Return [x, y] of the center of cell containing provided text 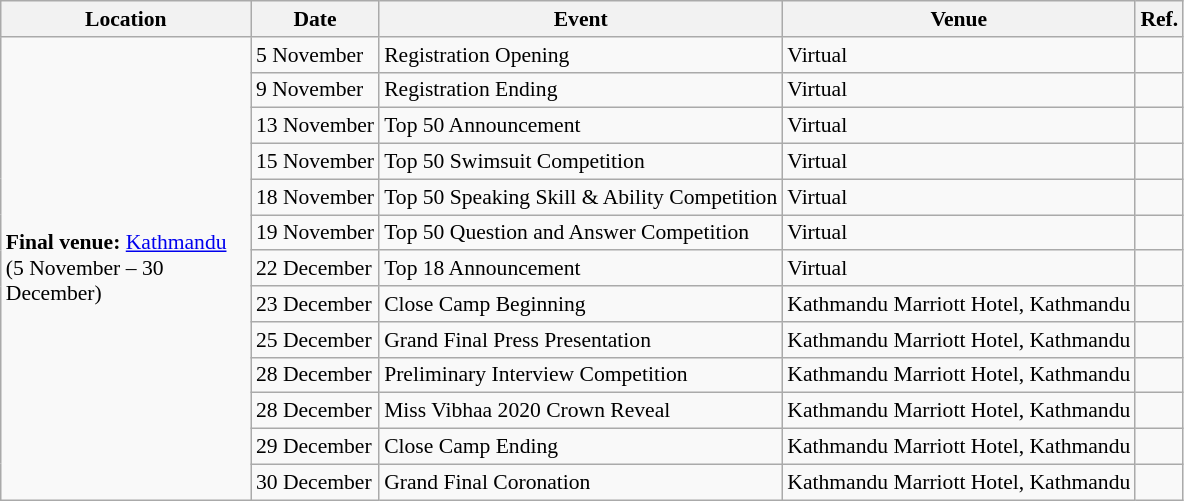
Top 18 Announcement [580, 269]
Venue [958, 19]
18 November [315, 197]
30 December [315, 482]
Grand Final Coronation [580, 482]
23 December [315, 304]
Final venue: Kathmandu(5 November – 30 December) [126, 268]
Date [315, 19]
Miss Vibhaa 2020 Crown Reveal [580, 411]
25 December [315, 340]
Close Camp Beginning [580, 304]
Event [580, 19]
Top 50 Question and Answer Competition [580, 233]
5 November [315, 55]
Preliminary Interview Competition [580, 375]
Top 50 Swimsuit Competition [580, 162]
13 November [315, 126]
19 November [315, 233]
9 November [315, 90]
Location [126, 19]
Top 50 Speaking Skill & Ability Competition [580, 197]
Grand Final Press Presentation [580, 340]
Top 50 Announcement [580, 126]
Registration Ending [580, 90]
Ref. [1159, 19]
22 December [315, 269]
Close Camp Ending [580, 447]
29 December [315, 447]
Registration Opening [580, 55]
15 November [315, 162]
